From the cell containing the given text, extract its center point as (X, Y) coordinate. 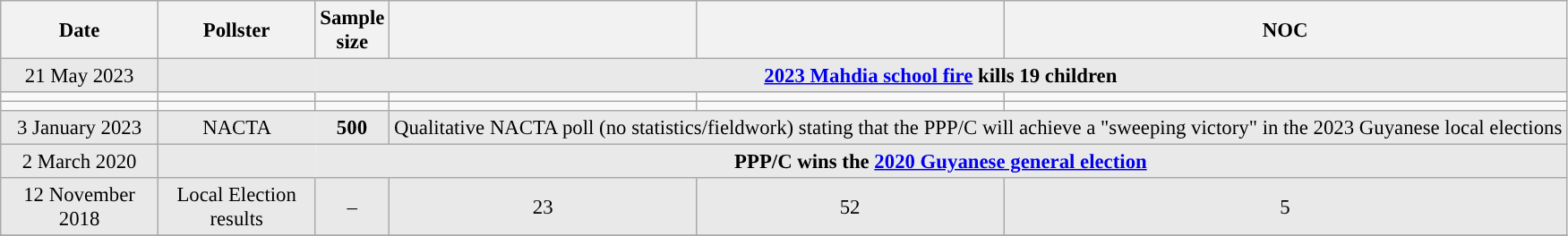
PPP/C wins the 2020 Guyanese general election (941, 162)
21 May 2023 (80, 76)
Samplesize (353, 30)
3 January 2023 (80, 128)
NOC (1286, 30)
Pollster (236, 30)
NACTA (236, 128)
2023 Mahdia school fire kills 19 children (941, 76)
Date (80, 30)
2 March 2020 (80, 162)
500 (353, 128)
Qualitative NACTA poll (no statistics/fieldwork) stating that the PPP/C will achieve a "sweeping victory" in the 2023 Guyanese local elections (978, 128)
